Capture the cell that displays the provided text and extract its (x, y) central coordinate. 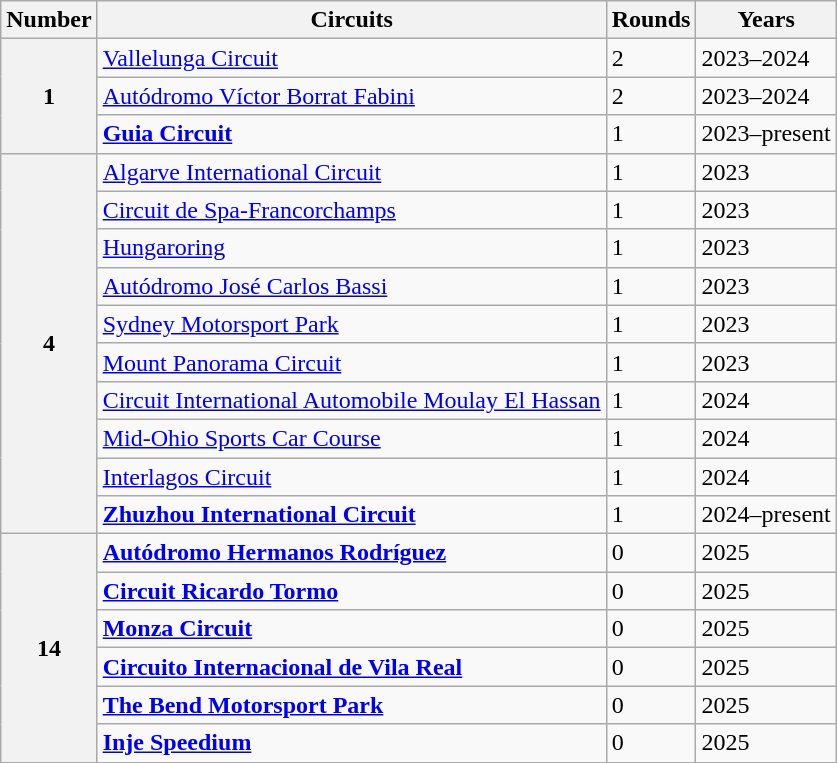
2023–present (766, 134)
Mount Panorama Circuit (352, 362)
Vallelunga Circuit (352, 58)
Inje Speedium (352, 743)
14 (49, 648)
Sydney Motorsport Park (352, 324)
The Bend Motorsport Park (352, 705)
Circuits (352, 20)
Algarve International Circuit (352, 172)
Interlagos Circuit (352, 477)
Mid-Ohio Sports Car Course (352, 438)
Circuito Internacional de Vila Real (352, 667)
Years (766, 20)
Circuit de Spa-Francorchamps (352, 210)
4 (49, 344)
Autódromo Hermanos Rodríguez (352, 553)
Zhuzhou International Circuit (352, 515)
Circuit Ricardo Tormo (352, 591)
Guia Circuit (352, 134)
2024–present (766, 515)
Autódromo José Carlos Bassi (352, 286)
Hungaroring (352, 248)
Circuit International Automobile Moulay El Hassan (352, 400)
Monza Circuit (352, 629)
Number (49, 20)
Autódromo Víctor Borrat Fabini (352, 96)
Rounds (651, 20)
